Extract the (x, y) coordinate from the center of the cell holding the provided text.  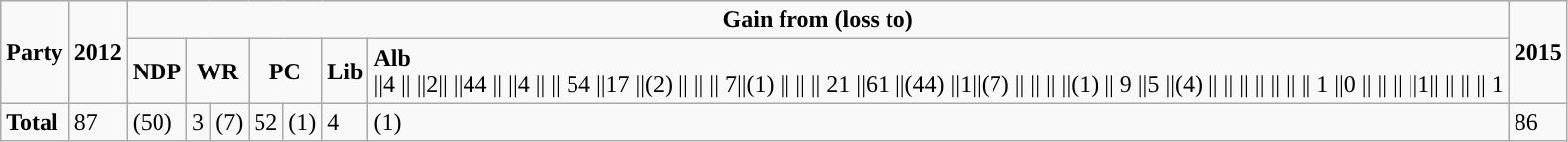
Lib (345, 71)
2015 (1537, 52)
Party (35, 52)
4 (345, 122)
(7) (230, 122)
86 (1537, 122)
3 (198, 122)
Gain from (loss to) (818, 20)
PC (285, 71)
NDP (157, 71)
52 (265, 122)
87 (97, 122)
(50) (157, 122)
Total (35, 122)
2012 (97, 52)
WR (218, 71)
